Provide the (x, y) coordinate of the cell's center where the given text is located.  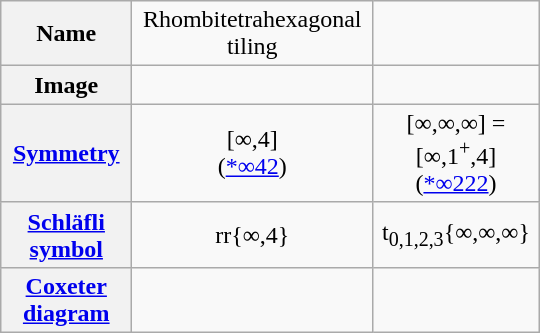
Name (66, 34)
[∞,4](*∞42) (252, 154)
[∞,∞,∞] = [∞,1+,4](*∞222) (456, 154)
Rhombitetrahexagonal tiling (252, 34)
Symmetry (66, 154)
Image (66, 85)
Coxeter diagram (66, 300)
t0,1,2,3{∞,∞,∞} (456, 234)
Schläfli symbol (66, 234)
rr{∞,4} (252, 234)
